Detect which cell encompasses the target text, then output its [x, y] center coordinate. 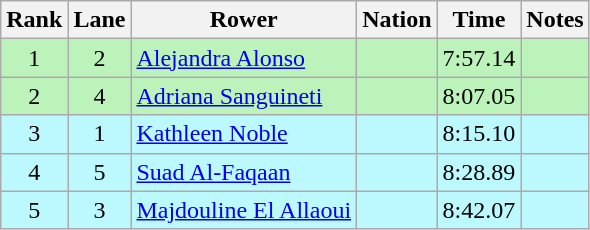
Alejandra Alonso [244, 58]
Nation [397, 20]
8:28.89 [479, 172]
8:15.10 [479, 134]
7:57.14 [479, 58]
Suad Al-Faqaan [244, 172]
8:07.05 [479, 96]
Lane [100, 20]
Majdouline El Allaoui [244, 210]
Kathleen Noble [244, 134]
8:42.07 [479, 210]
Adriana Sanguineti [244, 96]
Rower [244, 20]
Rank [34, 20]
Time [479, 20]
Notes [555, 20]
